Return the (X, Y) coordinate for the center point of the cell that contains the specified text.  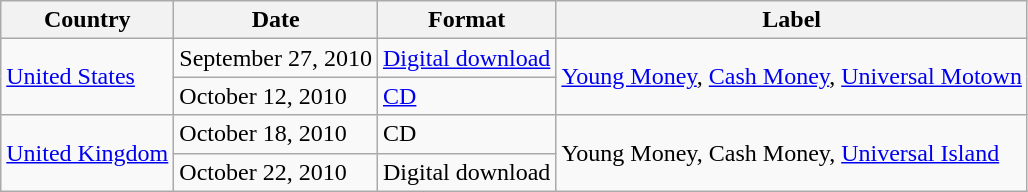
United Kingdom (88, 153)
Young Money, Cash Money, Universal Motown (792, 77)
Label (792, 20)
Format (467, 20)
Date (276, 20)
September 27, 2010 (276, 58)
October 18, 2010 (276, 134)
Young Money, Cash Money, Universal Island (792, 153)
Country (88, 20)
United States (88, 77)
October 12, 2010 (276, 96)
October 22, 2010 (276, 172)
